Capture the cell that displays the provided text and extract its [X, Y] central coordinate. 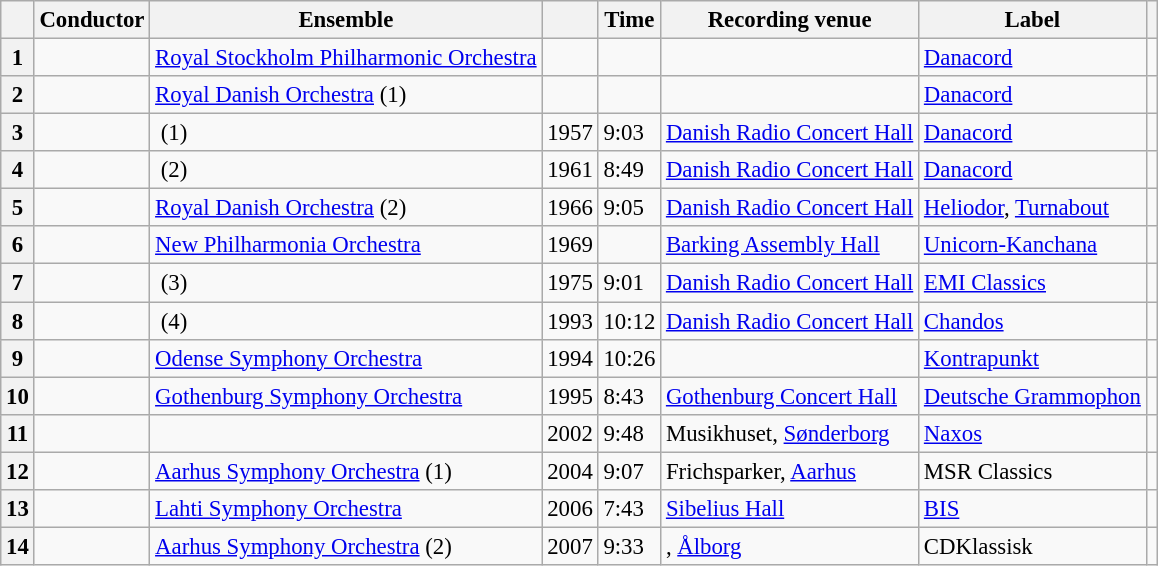
12 [18, 471]
EMI Classics [1033, 283]
1995 [570, 396]
1957 [570, 133]
Royal Danish Orchestra (1) [346, 95]
Conductor [92, 20]
Ensemble [346, 20]
8 [18, 321]
13 [18, 509]
2007 [570, 546]
8:49 [630, 170]
2002 [570, 433]
7 [18, 283]
Recording venue [790, 20]
2 [18, 95]
9:05 [630, 208]
8:43 [630, 396]
Chandos [1033, 321]
, Ålborg [790, 546]
Label [1033, 20]
Royal Danish Orchestra (2) [346, 208]
Gothenburg Symphony Orchestra [346, 396]
9:07 [630, 471]
1975 [570, 283]
7:43 [630, 509]
(4) [346, 321]
1966 [570, 208]
9:48 [630, 433]
Aarhus Symphony Orchestra (2) [346, 546]
MSR Classics [1033, 471]
2004 [570, 471]
9:03 [630, 133]
Frichsparker, Aarhus [790, 471]
9 [18, 358]
10:12 [630, 321]
11 [18, 433]
Gothenburg Concert Hall [790, 396]
Musikhuset, Sønderborg [790, 433]
Sibelius Hall [790, 509]
BIS [1033, 509]
1961 [570, 170]
Royal Stockholm Philharmonic Orchestra [346, 58]
Lahti Symphony Orchestra [346, 509]
New Philharmonia Orchestra [346, 245]
(1) [346, 133]
(2) [346, 170]
9:01 [630, 283]
1 [18, 58]
Kontrapunkt [1033, 358]
9:33 [630, 546]
5 [18, 208]
Unicorn-Kanchana [1033, 245]
6 [18, 245]
Aarhus Symphony Orchestra (1) [346, 471]
1994 [570, 358]
4 [18, 170]
Heliodor, Turnabout [1033, 208]
Naxos [1033, 433]
2006 [570, 509]
10 [18, 396]
Barking Assembly Hall [790, 245]
CDKlassisk [1033, 546]
3 [18, 133]
Time [630, 20]
10:26 [630, 358]
Deutsche Grammophon [1033, 396]
Odense Symphony Orchestra [346, 358]
(3) [346, 283]
1993 [570, 321]
14 [18, 546]
1969 [570, 245]
